Identify which cell holds the provided text, then report its (x, y) central coordinate. 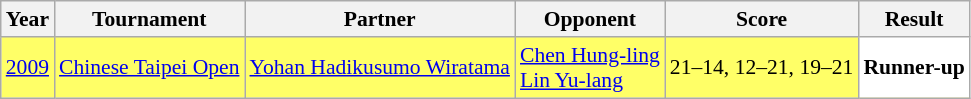
Runner-up (914, 68)
Tournament (149, 19)
Chinese Taipei Open (149, 68)
2009 (28, 68)
Score (762, 19)
Partner (379, 19)
Opponent (590, 19)
Year (28, 19)
21–14, 12–21, 19–21 (762, 68)
Chen Hung-ling Lin Yu-lang (590, 68)
Result (914, 19)
Yohan Hadikusumo Wiratama (379, 68)
